Extract the (X, Y) coordinate from the center of the cell holding the provided text.  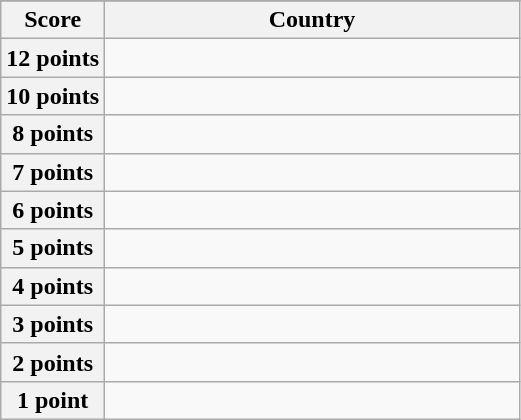
1 point (53, 400)
2 points (53, 362)
8 points (53, 134)
7 points (53, 172)
10 points (53, 96)
Country (312, 20)
6 points (53, 210)
Score (53, 20)
12 points (53, 58)
3 points (53, 324)
5 points (53, 248)
4 points (53, 286)
